Output the (X, Y) coordinate of the center of the cell containing the given text.  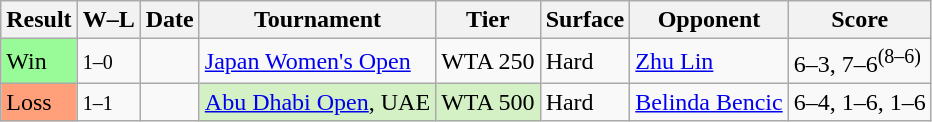
Zhu Lin (709, 62)
Surface (585, 20)
WTA 500 (488, 102)
Result (39, 20)
WTA 250 (488, 62)
Date (170, 20)
Loss (39, 102)
Tier (488, 20)
6–4, 1–6, 1–6 (860, 102)
Belinda Bencic (709, 102)
1–1 (108, 102)
Opponent (709, 20)
Tournament (317, 20)
6–3, 7–6(8–6) (860, 62)
Abu Dhabi Open, UAE (317, 102)
Score (860, 20)
Win (39, 62)
Japan Women's Open (317, 62)
1–0 (108, 62)
W–L (108, 20)
